Capture the cell that displays the provided text and extract its (X, Y) central coordinate. 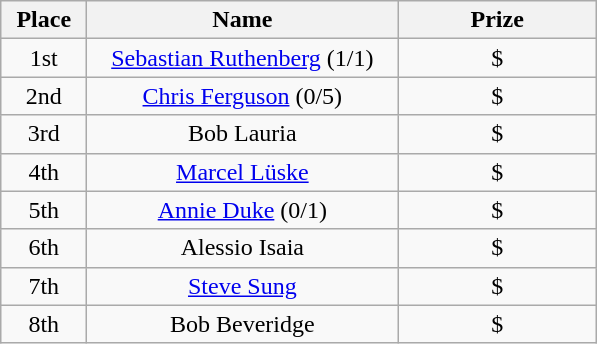
Place (44, 20)
7th (44, 286)
Annie Duke (0/1) (242, 210)
Prize (498, 20)
2nd (44, 96)
Steve Sung (242, 286)
Sebastian Ruthenberg (1/1) (242, 58)
Bob Beveridge (242, 324)
4th (44, 172)
Alessio Isaia (242, 248)
3rd (44, 134)
Marcel Lüske (242, 172)
6th (44, 248)
5th (44, 210)
1st (44, 58)
Bob Lauria (242, 134)
Name (242, 20)
Chris Ferguson (0/5) (242, 96)
8th (44, 324)
